Scan for the cell matching the given text and deliver its (x, y) coordinate at center. 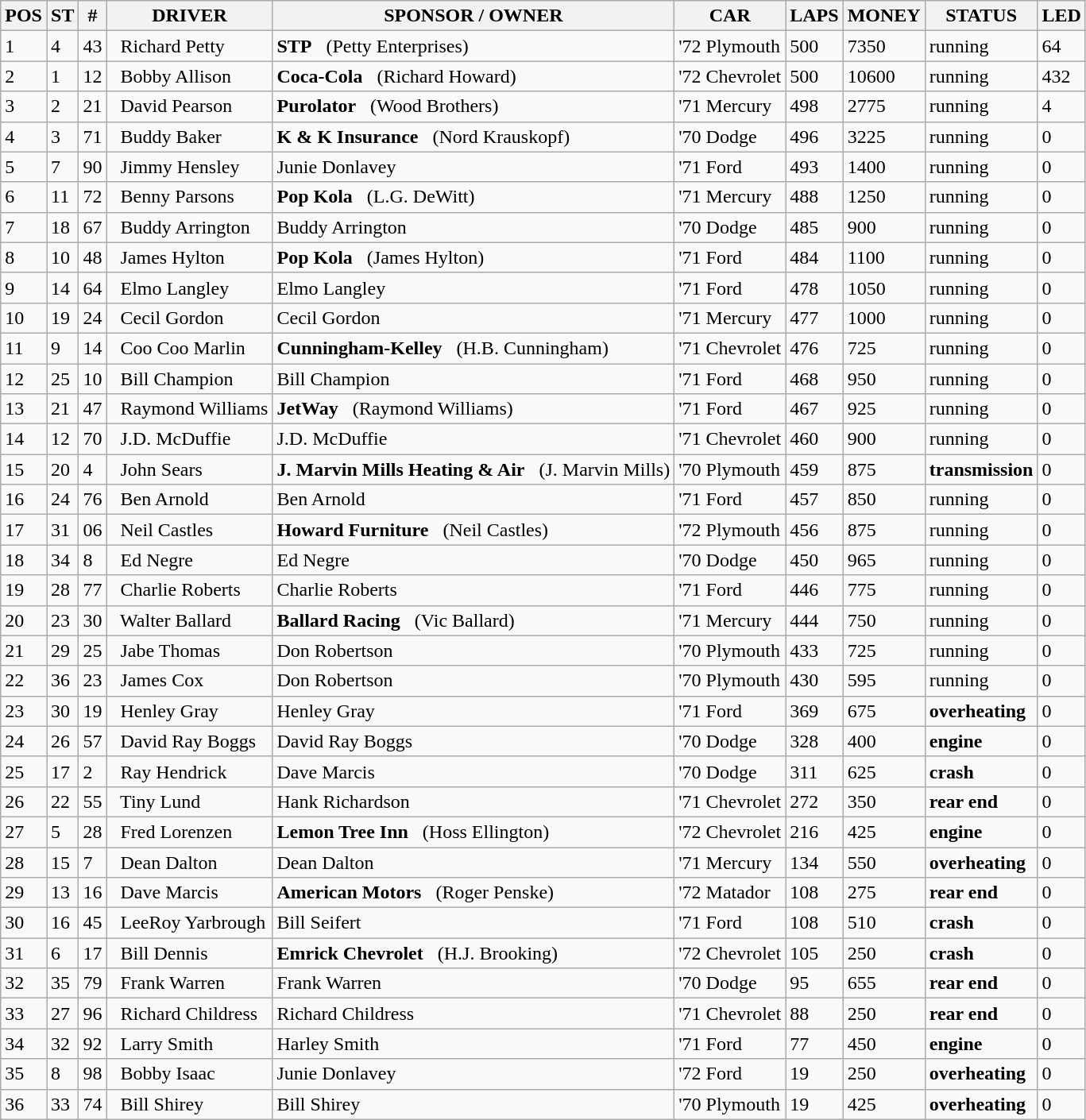
Walter Ballard (189, 620)
493 (814, 167)
95 (814, 983)
Coo Coo Marlin (189, 348)
James Cox (189, 681)
79 (92, 983)
484 (814, 257)
460 (814, 439)
96 (92, 1014)
Pop Kola (James Hylton) (473, 257)
74 (92, 1104)
446 (814, 590)
550 (883, 862)
456 (814, 530)
67 (92, 227)
Ballard Racing (Vic Ballard) (473, 620)
'72 Matador (730, 893)
7350 (883, 46)
Richard Petty (189, 46)
55 (92, 801)
965 (883, 560)
76 (92, 500)
1050 (883, 288)
433 (814, 651)
485 (814, 227)
Larry Smith (189, 1044)
Neil Castles (189, 530)
Purolator (Wood Brothers) (473, 106)
10600 (883, 76)
transmission (981, 469)
430 (814, 681)
Howard Furniture (Neil Castles) (473, 530)
467 (814, 409)
45 (92, 923)
488 (814, 197)
Bill Seifert (473, 923)
48 (92, 257)
510 (883, 923)
POS (24, 16)
Bobby Isaac (189, 1074)
92 (92, 1044)
478 (814, 288)
1400 (883, 167)
105 (814, 953)
Bill Dennis (189, 953)
498 (814, 106)
American Motors (Roger Penske) (473, 893)
LAPS (814, 16)
850 (883, 500)
SPONSOR / OWNER (473, 16)
Jimmy Hensley (189, 167)
Jabe Thomas (189, 651)
CAR (730, 16)
John Sears (189, 469)
Emrick Chevrolet (H.J. Brooking) (473, 953)
275 (883, 893)
216 (814, 832)
06 (92, 530)
JetWay (Raymond Williams) (473, 409)
David Pearson (189, 106)
STP (Petty Enterprises) (473, 46)
775 (883, 590)
595 (883, 681)
625 (883, 771)
Benny Parsons (189, 197)
655 (883, 983)
134 (814, 862)
43 (92, 46)
Buddy Baker (189, 137)
1100 (883, 257)
Cunningham-Kelley (H.B. Cunningham) (473, 348)
Raymond Williams (189, 409)
Fred Lorenzen (189, 832)
750 (883, 620)
James Hylton (189, 257)
Harley Smith (473, 1044)
Coca-Cola (Richard Howard) (473, 76)
457 (814, 500)
'72 Ford (730, 1074)
72 (92, 197)
57 (92, 741)
71 (92, 137)
LeeRoy Yarbrough (189, 923)
ST (62, 16)
311 (814, 771)
369 (814, 711)
432 (1061, 76)
LED (1061, 16)
496 (814, 137)
444 (814, 620)
STATUS (981, 16)
Bobby Allison (189, 76)
350 (883, 801)
459 (814, 469)
1000 (883, 318)
400 (883, 741)
98 (92, 1074)
675 (883, 711)
477 (814, 318)
950 (883, 379)
272 (814, 801)
DRIVER (189, 16)
MONEY (883, 16)
47 (92, 409)
K & K Insurance (Nord Krauskopf) (473, 137)
328 (814, 741)
468 (814, 379)
Hank Richardson (473, 801)
Lemon Tree Inn (Hoss Ellington) (473, 832)
Tiny Lund (189, 801)
70 (92, 439)
3225 (883, 137)
Ray Hendrick (189, 771)
J. Marvin Mills Heating & Air (J. Marvin Mills) (473, 469)
925 (883, 409)
Pop Kola (L.G. DeWitt) (473, 197)
476 (814, 348)
90 (92, 167)
88 (814, 1014)
# (92, 16)
1250 (883, 197)
2775 (883, 106)
